Search for the cell housing the specified text and yield its (x, y) center coordinate. 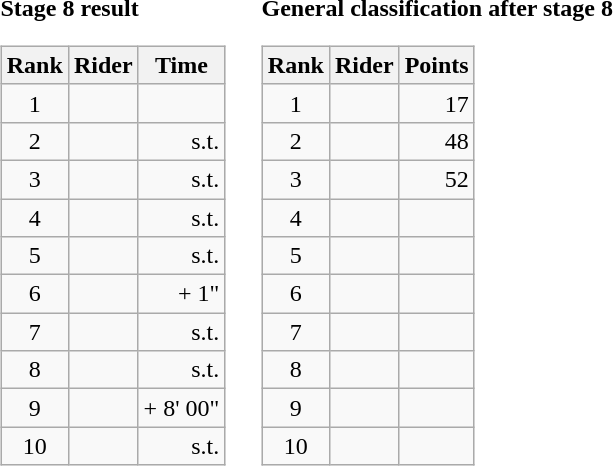
17 (436, 103)
Time (182, 65)
48 (436, 141)
Points (436, 65)
52 (436, 179)
+ 8' 00" (182, 408)
+ 1" (182, 294)
